Scan for the cell matching the given text and deliver its [X, Y] coordinate at center. 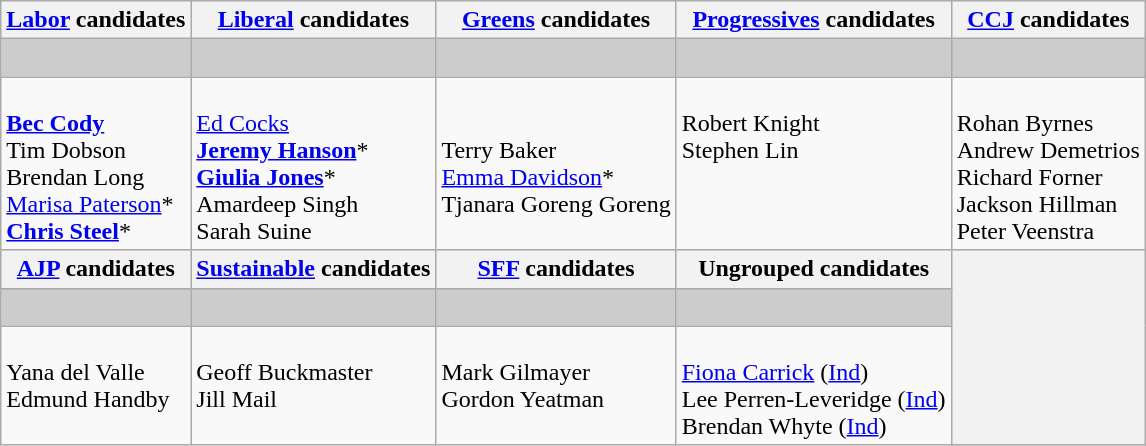
Ed Cocks Jeremy Hanson* Giulia Jones* Amardeep Singh Sarah Suine [314, 164]
CCJ candidates [1048, 20]
AJP candidates [96, 269]
SFF candidates [556, 269]
Robert Knight Stephen Lin [814, 164]
Liberal candidates [314, 20]
Sustainable candidates [314, 269]
Progressives candidates [814, 20]
Yana del Valle Edmund Handby [96, 386]
Ungrouped candidates [814, 269]
Fiona Carrick (Ind) Lee Perren-Leveridge (Ind) Brendan Whyte (Ind) [814, 386]
Greens candidates [556, 20]
Rohan Byrnes Andrew Demetrios Richard Forner Jackson Hillman Peter Veenstra [1048, 164]
Bec Cody Tim Dobson Brendan Long Marisa Paterson* Chris Steel* [96, 164]
Mark Gilmayer Gordon Yeatman [556, 386]
Labor candidates [96, 20]
Terry Baker Emma Davidson* Tjanara Goreng Goreng [556, 164]
Geoff Buckmaster Jill Mail [314, 386]
